Provide the [x, y] coordinate of the cell's center where the given text is located.  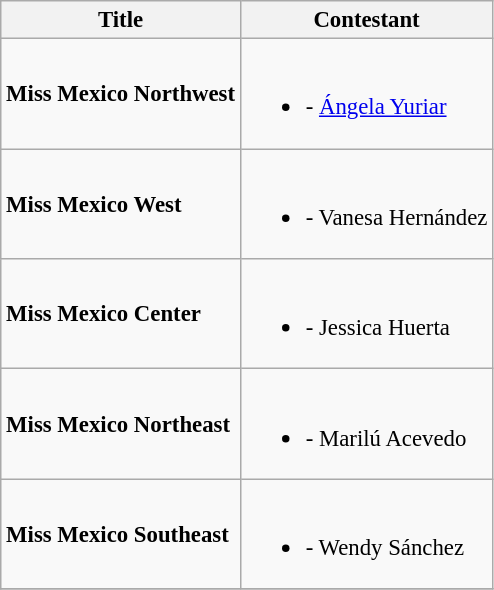
- Jessica Huerta [366, 314]
- Wendy Sánchez [366, 534]
Contestant [366, 20]
- Vanesa Hernández [366, 204]
Miss Mexico Northwest [121, 94]
Miss Mexico West [121, 204]
Miss Mexico Northeast [121, 424]
Miss Mexico Southeast [121, 534]
Miss Mexico Center [121, 314]
- Ángela Yuriar [366, 94]
Title [121, 20]
- Marilú Acevedo [366, 424]
